Locate the cell with the specified text and output its [x, y] center coordinate. 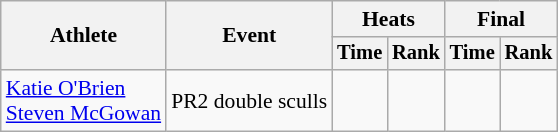
Heats [388, 19]
Athlete [84, 36]
Final [501, 19]
Event [249, 36]
PR2 double sculls [249, 100]
Katie O'BrienSteven McGowan [84, 100]
